Pinpoint the cell where the given text exists, returning its [x, y] midpoint coordinate. 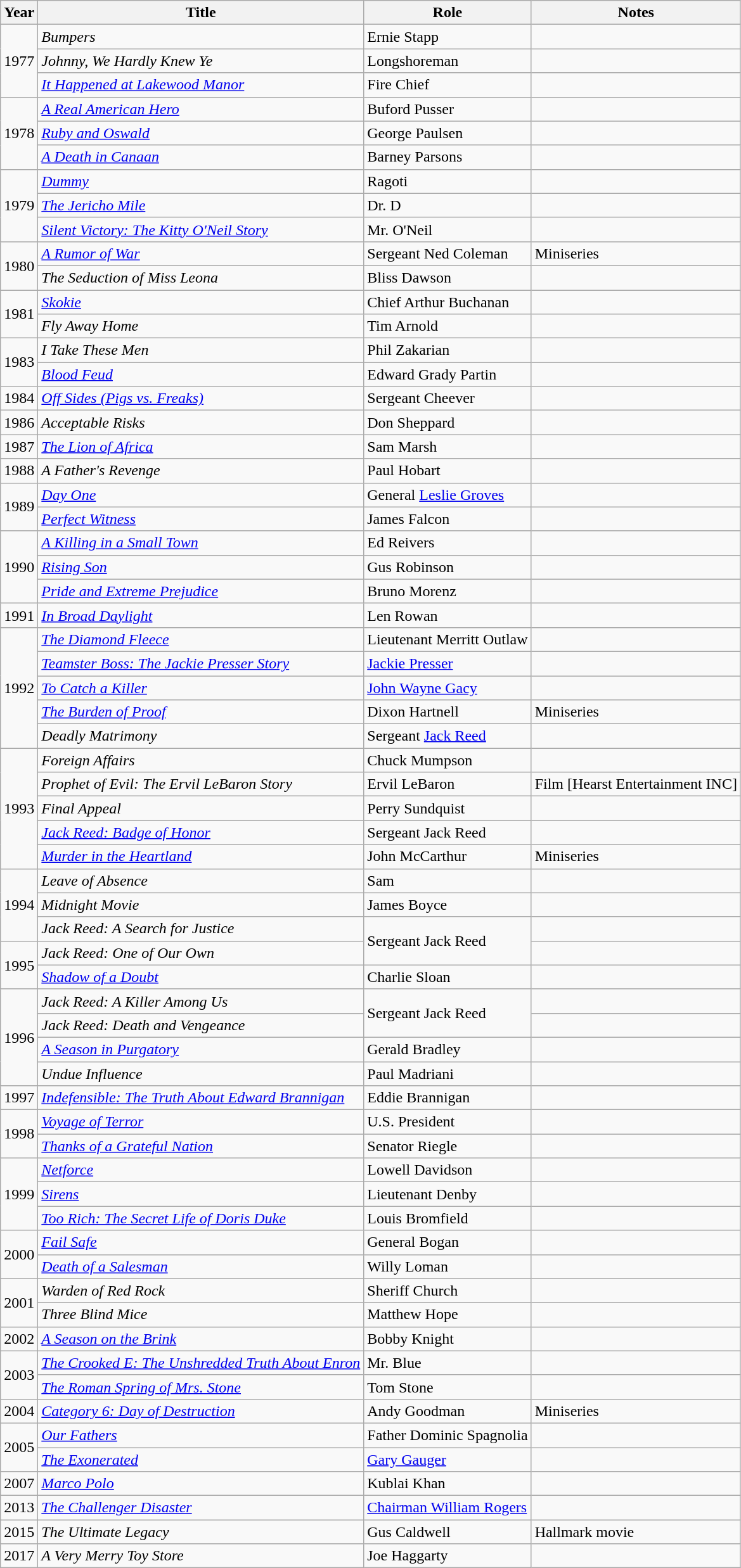
Ruby and Oswald [201, 133]
Sam Marsh [448, 447]
Buford Pusser [448, 109]
Final Appeal [201, 808]
1991 [19, 615]
Fly Away Home [201, 326]
Midnight Movie [201, 905]
Film [Hearst Entertainment INC] [636, 784]
Len Rowan [448, 615]
Three Blind Mice [201, 1315]
The Exonerated [201, 1459]
2007 [19, 1484]
Hallmark movie [636, 1532]
1988 [19, 471]
Deadly Matrimony [201, 736]
Dummy [201, 181]
2005 [19, 1447]
Bliss Dawson [448, 277]
Bobby Knight [448, 1339]
Netforce [201, 1170]
I Take These Men [201, 350]
Bruno Morenz [448, 591]
James Falcon [448, 519]
1983 [19, 362]
1998 [19, 1134]
Year [19, 13]
Murder in the Heartland [201, 857]
Off Sides (Pigs vs. Freaks) [201, 398]
Andy Goodman [448, 1411]
Charlie Sloan [448, 977]
Sergeant Ned Coleman [448, 253]
James Boyce [448, 905]
A Killing in a Small Town [201, 543]
Gary Gauger [448, 1459]
A Season on the Brink [201, 1339]
Sam [448, 881]
Ervil LeBaron [448, 784]
Jack Reed: Badge of Honor [201, 832]
Jack Reed: One of Our Own [201, 953]
A Rumor of War [201, 253]
Fire Chief [448, 85]
Ragoti [448, 181]
Voyage of Terror [201, 1122]
Longshoreman [448, 61]
John Wayne Gacy [448, 687]
General Bogan [448, 1242]
Eddie Brannigan [448, 1098]
2015 [19, 1532]
Pride and Extreme Prejudice [201, 591]
Mr. O'Neil [448, 229]
1977 [19, 61]
Foreign Affairs [201, 760]
Blood Feud [201, 374]
Thanks of a Grateful Nation [201, 1146]
Sergeant Cheever [448, 398]
Acceptable Risks [201, 423]
Our Fathers [201, 1435]
The Ultimate Legacy [201, 1532]
Chief Arthur Buchanan [448, 302]
Paul Hobart [448, 471]
The Jericho Mile [201, 205]
Gus Caldwell [448, 1532]
Barney Parsons [448, 157]
Lieutenant Merritt Outlaw [448, 639]
Bumpers [201, 37]
A Father's Revenge [201, 471]
Father Dominic Spagnolia [448, 1435]
Gus Robinson [448, 567]
Johnny, We Hardly Knew Ye [201, 61]
Gerald Bradley [448, 1049]
Jack Reed: A Killer Among Us [201, 1001]
1999 [19, 1194]
Joe Haggarty [448, 1556]
1997 [19, 1098]
Ed Reivers [448, 543]
George Paulsen [448, 133]
Jack Reed: Death and Vengeance [201, 1025]
Lowell Davidson [448, 1170]
Perfect Witness [201, 519]
Edward Grady Partin [448, 374]
Kublai Khan [448, 1484]
1996 [19, 1037]
Matthew Hope [448, 1315]
Dr. D [448, 205]
1984 [19, 398]
John McCarthur [448, 857]
Prophet of Evil: The Ervil LeBaron Story [201, 784]
1979 [19, 205]
The Diamond Fleece [201, 639]
1978 [19, 133]
General Leslie Groves [448, 495]
Rising Son [201, 567]
Tim Arnold [448, 326]
Sheriff Church [448, 1291]
Paul Madriani [448, 1074]
The Lion of Africa [201, 447]
1993 [19, 808]
The Roman Spring of Mrs. Stone [201, 1387]
2000 [19, 1254]
Leave of Absence [201, 881]
Jack Reed: A Search for Justice [201, 929]
1987 [19, 447]
1995 [19, 965]
1994 [19, 905]
1992 [19, 687]
The Burden of Proof [201, 712]
2001 [19, 1303]
Notes [636, 13]
Chuck Mumpson [448, 760]
Phil Zakarian [448, 350]
Indefensible: The Truth About Edward Brannigan [201, 1098]
Willy Loman [448, 1266]
Lieutenant Denby [448, 1194]
Dixon Hartnell [448, 712]
Too Rich: The Secret Life of Doris Duke [201, 1218]
In Broad Daylight [201, 615]
2002 [19, 1339]
1980 [19, 265]
2013 [19, 1508]
Mr. Blue [448, 1363]
Role [448, 13]
Tom Stone [448, 1387]
Silent Victory: The Kitty O'Neil Story [201, 229]
A Season in Purgatory [201, 1049]
Warden of Red Rock [201, 1291]
1989 [19, 507]
The Crooked E: The Unshredded Truth About Enron [201, 1363]
U.S. President [448, 1122]
Title [201, 13]
Teamster Boss: The Jackie Presser Story [201, 663]
Skokie [201, 302]
A Death in Canaan [201, 157]
Shadow of a Doubt [201, 977]
Don Sheppard [448, 423]
Marco Polo [201, 1484]
A Very Merry Toy Store [201, 1556]
Category 6: Day of Destruction [201, 1411]
2004 [19, 1411]
Louis Bromfield [448, 1218]
1990 [19, 567]
Sirens [201, 1194]
The Seduction of Miss Leona [201, 277]
2003 [19, 1375]
Chairman William Rogers [448, 1508]
Jackie Presser [448, 663]
2017 [19, 1556]
1986 [19, 423]
A Real American Hero [201, 109]
The Challenger Disaster [201, 1508]
1981 [19, 314]
Death of a Salesman [201, 1266]
Day One [201, 495]
Ernie Stapp [448, 37]
Perry Sundquist [448, 808]
Senator Riegle [448, 1146]
It Happened at Lakewood Manor [201, 85]
Fail Safe [201, 1242]
To Catch a Killer [201, 687]
Undue Influence [201, 1074]
